For the text-containing cell, return its midpoint in (x, y) coordinate format. 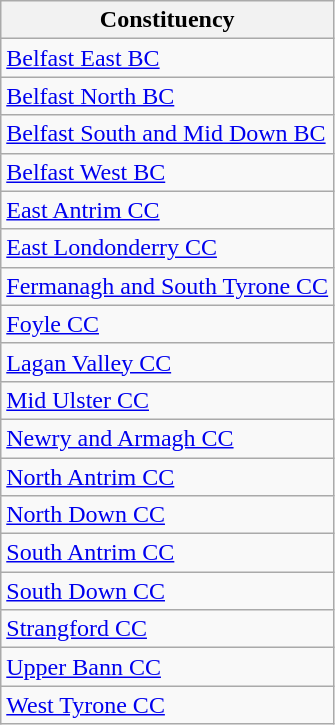
South Antrim CC (168, 553)
Mid Ulster CC (168, 400)
North Antrim CC (168, 477)
Belfast South and Mid Down BC (168, 134)
Belfast North BC (168, 96)
Constituency (168, 20)
Lagan Valley CC (168, 362)
Belfast West BC (168, 172)
Fermanagh and South Tyrone CC (168, 286)
Strangford CC (168, 629)
North Down CC (168, 515)
Belfast East BC (168, 58)
East Antrim CC (168, 210)
Upper Bann CC (168, 667)
East Londonderry CC (168, 248)
Newry and Armagh CC (168, 438)
South Down CC (168, 591)
West Tyrone CC (168, 705)
Foyle CC (168, 324)
